Capture the cell that displays the provided text and extract its (X, Y) central coordinate. 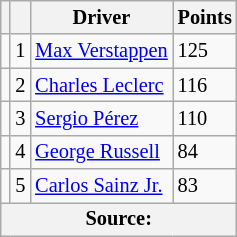
125 (205, 51)
84 (205, 152)
1 (20, 51)
George Russell (101, 152)
116 (205, 85)
Sergio Pérez (101, 118)
110 (205, 118)
Charles Leclerc (101, 85)
4 (20, 152)
3 (20, 118)
Source: (119, 219)
Driver (101, 17)
5 (20, 186)
Points (205, 17)
2 (20, 85)
Carlos Sainz Jr. (101, 186)
83 (205, 186)
Max Verstappen (101, 51)
